From the cell containing the given text, extract its center point as [X, Y] coordinate. 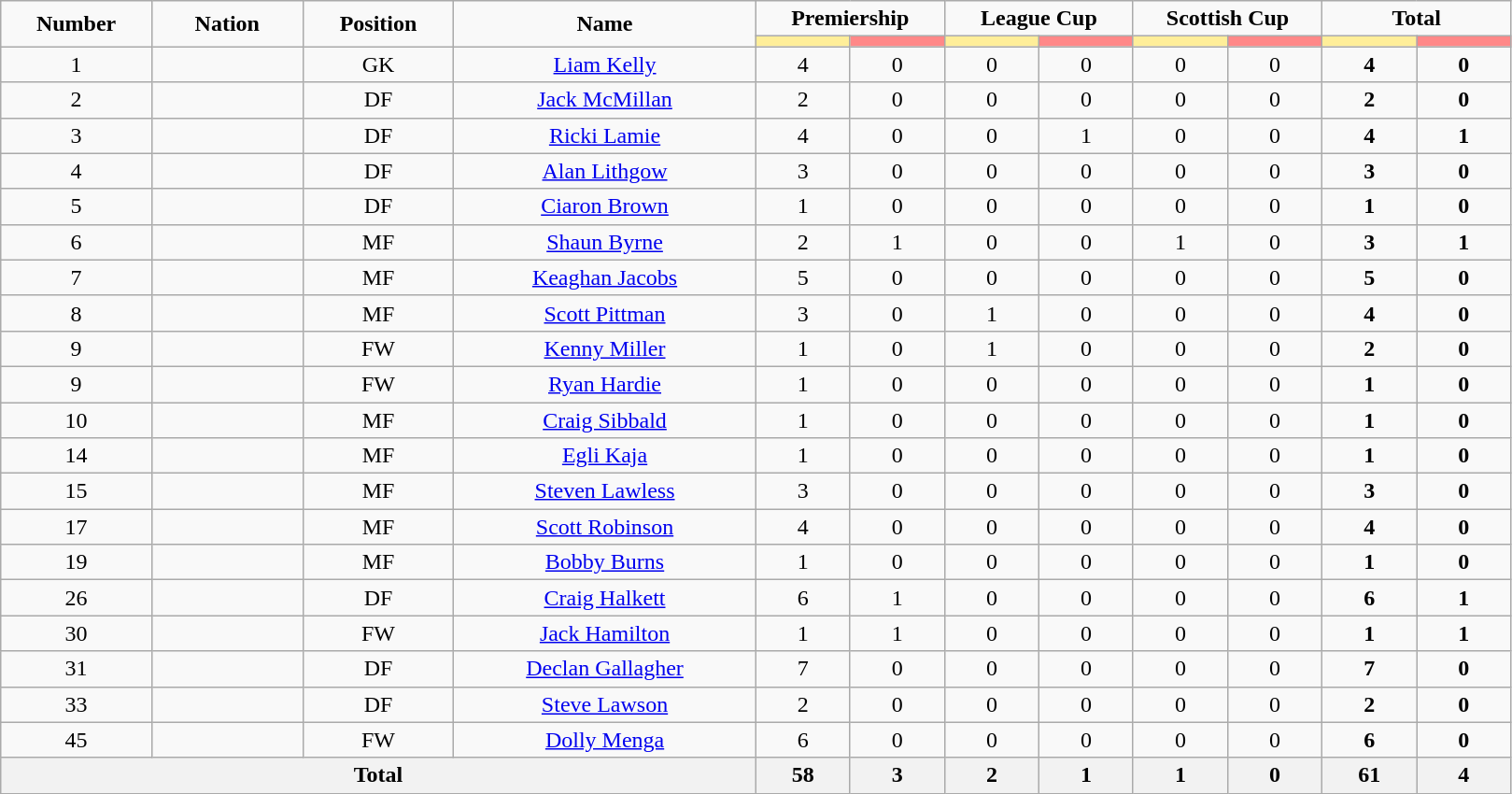
Liam Kelly [605, 64]
Scott Robinson [605, 527]
Craig Halkett [605, 598]
Keaghan Jacobs [605, 277]
Kenny Miller [605, 348]
10 [77, 419]
Alan Lithgow [605, 171]
Dolly Menga [605, 740]
8 [77, 313]
Egli Kaja [605, 456]
Steven Lawless [605, 491]
Bobby Burns [605, 562]
Number [77, 24]
Nation [227, 24]
Ricki Lamie [605, 135]
31 [77, 669]
Scott Pittman [605, 313]
Premiership [850, 19]
GK [378, 64]
33 [77, 704]
14 [77, 456]
45 [77, 740]
30 [77, 633]
17 [77, 527]
Scottish Cup [1227, 19]
Shaun Byrne [605, 242]
League Cup [1039, 19]
19 [77, 562]
Jack Hamilton [605, 633]
Ciaron Brown [605, 206]
Name [605, 24]
15 [77, 491]
Ryan Hardie [605, 384]
58 [803, 775]
Declan Gallagher [605, 669]
61 [1369, 775]
Position [378, 24]
26 [77, 598]
Jack McMillan [605, 100]
Craig Sibbald [605, 419]
Steve Lawson [605, 704]
